From the cell containing the given text, extract its center point as [X, Y] coordinate. 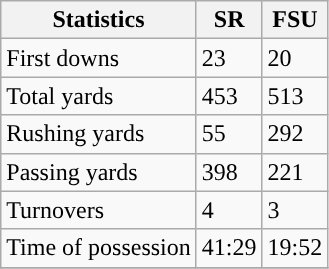
55 [229, 134]
Rushing yards [99, 134]
FSU [295, 20]
19:52 [295, 248]
292 [295, 134]
221 [295, 172]
Passing yards [99, 172]
Time of possession [99, 248]
Statistics [99, 20]
First downs [99, 58]
20 [295, 58]
Turnovers [99, 210]
453 [229, 96]
Total yards [99, 96]
513 [295, 96]
SR [229, 20]
398 [229, 172]
41:29 [229, 248]
23 [229, 58]
3 [295, 210]
4 [229, 210]
